Output the (x, y) coordinate of the center of the cell containing the given text.  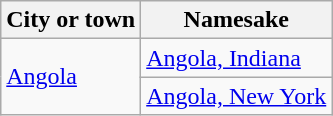
Angola, New York (236, 96)
Angola (71, 77)
Namesake (236, 20)
Angola, Indiana (236, 58)
City or town (71, 20)
